Return the (X, Y) coordinate for the center point of the cell that contains the specified text.  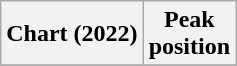
Peakposition (189, 34)
Chart (2022) (72, 34)
